For the text-containing cell, return its midpoint in (X, Y) coordinate format. 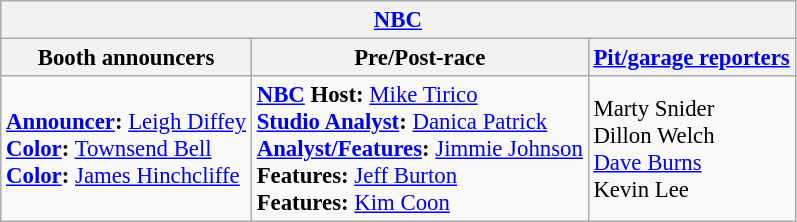
Pit/garage reporters (692, 58)
NBC Host: Mike TiricoStudio Analyst: Danica PatrickAnalyst/Features: Jimmie JohnsonFeatures: Jeff BurtonFeatures: Kim Coon (420, 149)
Marty SniderDillon WelchDave BurnsKevin Lee (692, 149)
Booth announcers (126, 58)
Announcer: Leigh DiffeyColor: Townsend BellColor: James Hinchcliffe (126, 149)
Pre/Post-race (420, 58)
NBC (398, 20)
